Pinpoint the cell where the given text exists, returning its (x, y) midpoint coordinate. 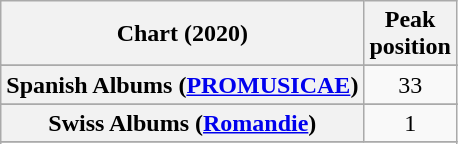
1 (410, 123)
Spanish Albums (PROMUSICAE) (182, 85)
Swiss Albums (Romandie) (182, 123)
33 (410, 85)
Chart (2020) (182, 34)
Peakposition (410, 34)
